Locate the cell with the specified text and output its (x, y) center coordinate. 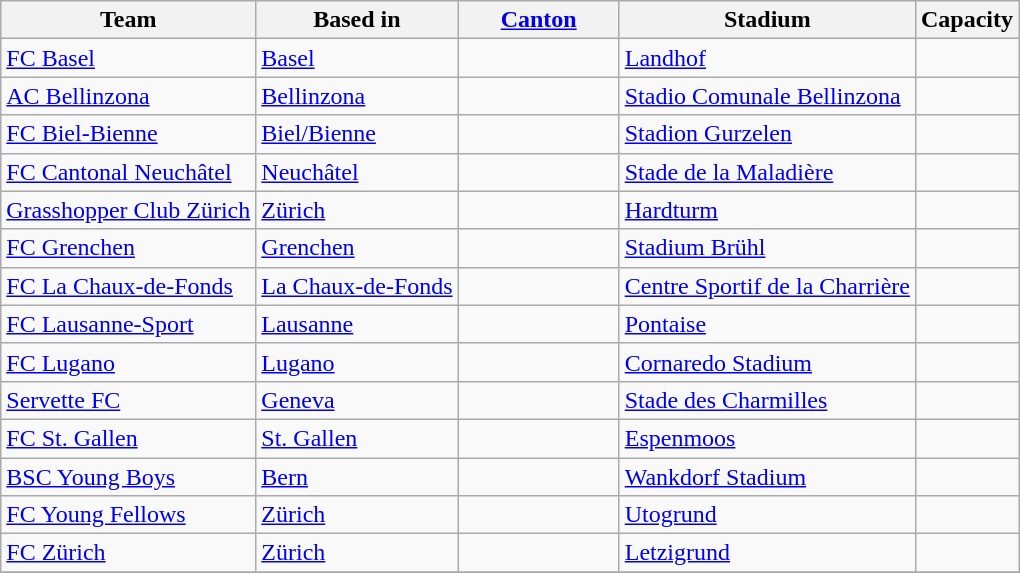
FC Cantonal Neuchâtel (128, 172)
FC Young Fellows (128, 515)
Lugano (357, 362)
Landhof (767, 58)
Grenchen (357, 248)
FC Biel-Bienne (128, 134)
St. Gallen (357, 438)
Cornaredo Stadium (767, 362)
Canton (538, 20)
FC Grenchen (128, 248)
FC Zürich (128, 553)
FC Lugano (128, 362)
Letzigrund (767, 553)
Grasshopper Club Zürich (128, 210)
Stadio Comunale Bellinzona (767, 96)
Bellinzona (357, 96)
Stade de la Maladière (767, 172)
Stadion Gurzelen (767, 134)
Servette FC (128, 400)
BSC Young Boys (128, 477)
AC Bellinzona (128, 96)
Bern (357, 477)
La Chaux-de-Fonds (357, 286)
Biel/Bienne (357, 134)
Wankdorf Stadium (767, 477)
Stade des Charmilles (767, 400)
Basel (357, 58)
Based in (357, 20)
Geneva (357, 400)
Lausanne (357, 324)
Stadium (767, 20)
Neuchâtel (357, 172)
Team (128, 20)
FC La Chaux-de-Fonds (128, 286)
Pontaise (767, 324)
Capacity (966, 20)
Centre Sportif de la Charrière (767, 286)
Utogrund (767, 515)
FC St. Gallen (128, 438)
FC Lausanne-Sport (128, 324)
Espenmoos (767, 438)
Stadium Brühl (767, 248)
FC Basel (128, 58)
Hardturm (767, 210)
